Provide the [X, Y] coordinate of the cell's center where the given text is located.  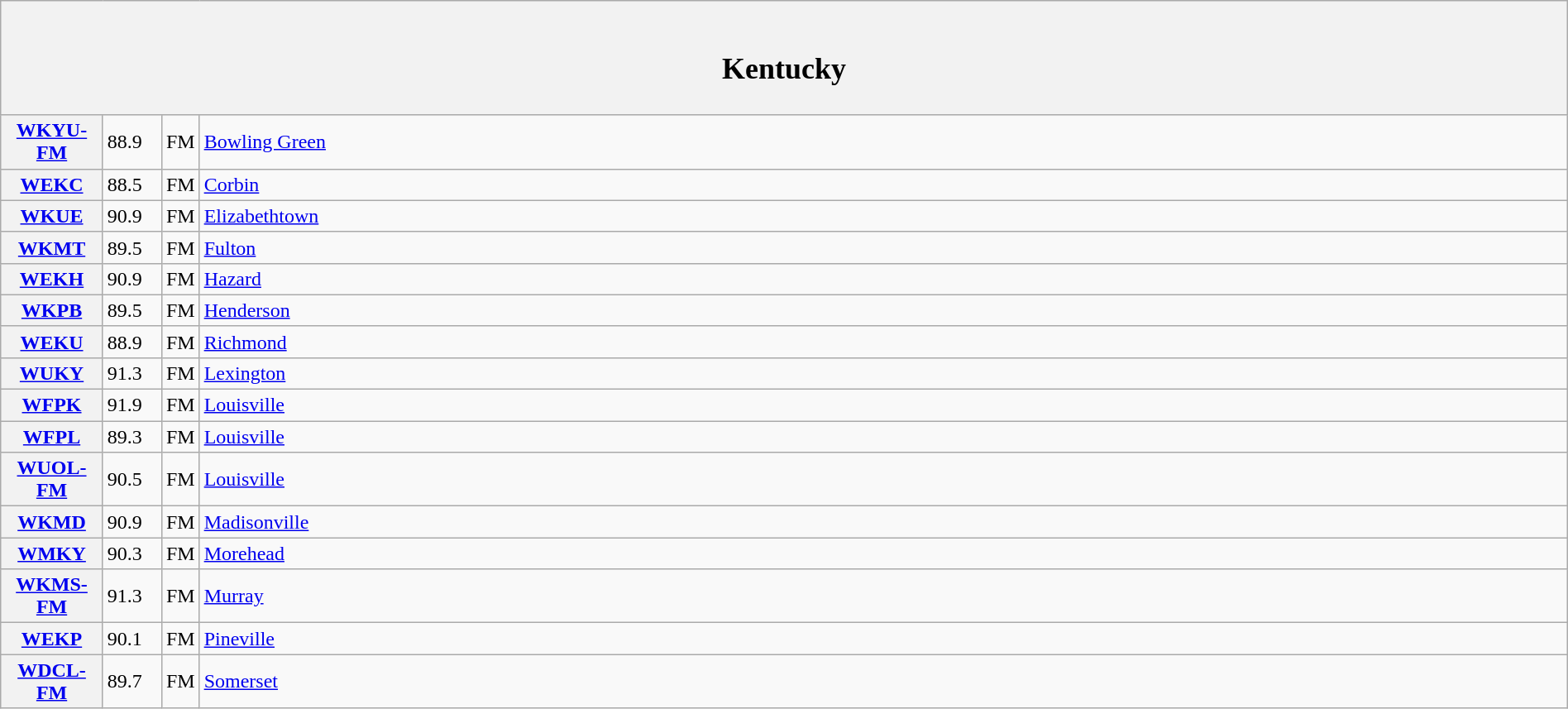
WEKC [52, 184]
90.3 [132, 553]
WKUE [52, 216]
Lexington [883, 373]
WFPL [52, 437]
89.7 [132, 682]
88.5 [132, 184]
Murray [883, 596]
WUOL-FM [52, 480]
Hazard [883, 279]
WEKU [52, 342]
Morehead [883, 553]
Richmond [883, 342]
Corbin [883, 184]
Elizabethtown [883, 216]
Fulton [883, 247]
WEKH [52, 279]
WKMD [52, 522]
91.9 [132, 405]
WUKY [52, 373]
WKMS-FM [52, 596]
89.3 [132, 437]
Henderson [883, 310]
Bowling Green [883, 142]
WMKY [52, 553]
Madisonville [883, 522]
Kentucky [784, 58]
Pineville [883, 639]
WKPB [52, 310]
Somerset [883, 682]
WKMT [52, 247]
WEKP [52, 639]
WKYU-FM [52, 142]
90.1 [132, 639]
90.5 [132, 480]
WFPK [52, 405]
WDCL-FM [52, 682]
